Scan for the cell matching the given text and deliver its (X, Y) coordinate at center. 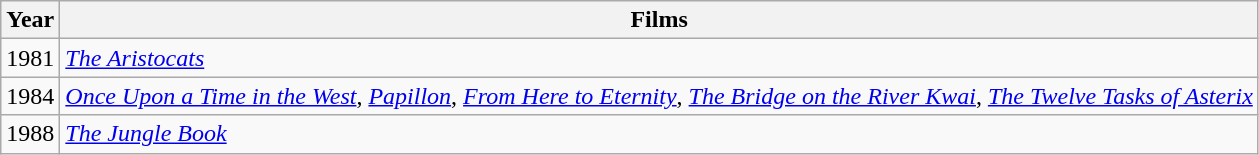
Once Upon a Time in the West, Papillon, From Here to Eternity, The Bridge on the River Kwai, The Twelve Tasks of Asterix (660, 96)
Films (660, 20)
The Aristocats (660, 58)
Year (30, 20)
The Jungle Book (660, 134)
1988 (30, 134)
1984 (30, 96)
1981 (30, 58)
